Find where the given text appears and provide that cell's center as [X, Y] coordinate. 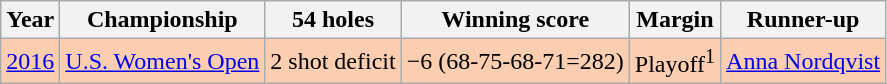
Championship [162, 20]
U.S. Women's Open [162, 62]
−6 (68-75-68-71=282) [515, 62]
54 holes [333, 20]
Winning score [515, 20]
Playoff1 [674, 62]
2016 [30, 62]
2 shot deficit [333, 62]
Year [30, 20]
Anna Nordqvist [804, 62]
Runner-up [804, 20]
Margin [674, 20]
